For the text-containing cell, return its midpoint in [X, Y] coordinate format. 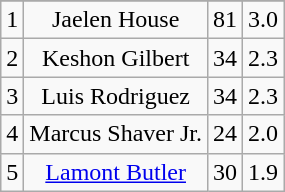
Keshon Gilbert [116, 58]
1.9 [264, 172]
Lamont Butler [116, 172]
30 [226, 172]
Luis Rodriguez [116, 96]
3 [12, 96]
2.0 [264, 134]
4 [12, 134]
24 [226, 134]
81 [226, 20]
1 [12, 20]
3.0 [264, 20]
5 [12, 172]
Jaelen House [116, 20]
Marcus Shaver Jr. [116, 134]
2 [12, 58]
